Find where the given text appears and provide that cell's center as (X, Y) coordinate. 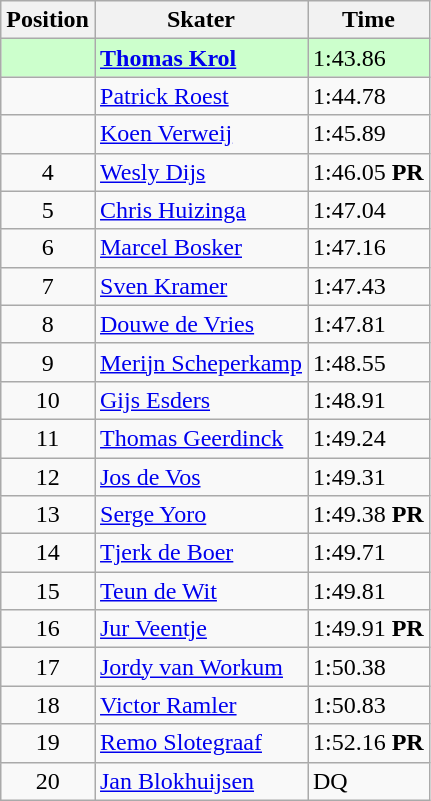
Position (48, 20)
13 (48, 515)
Time (369, 20)
11 (48, 438)
9 (48, 362)
1:52.16 PR (369, 743)
Sven Kramer (200, 286)
Remo Slotegraaf (200, 743)
DQ (369, 781)
5 (48, 210)
18 (48, 705)
16 (48, 629)
1:49.91 PR (369, 629)
10 (48, 400)
Tjerk de Boer (200, 553)
Thomas Krol (200, 58)
20 (48, 781)
1:46.05 PR (369, 172)
Skater (200, 20)
1:45.89 (369, 134)
Gijs Esders (200, 400)
Thomas Geerdinck (200, 438)
Jos de Vos (200, 477)
1:47.81 (369, 324)
Jur Veentje (200, 629)
Koen Verweij (200, 134)
1:47.43 (369, 286)
Teun de Wit (200, 591)
1:49.71 (369, 553)
1:48.91 (369, 400)
1:49.31 (369, 477)
Douwe de Vries (200, 324)
1:47.04 (369, 210)
14 (48, 553)
1:49.24 (369, 438)
Patrick Roest (200, 96)
1:43.86 (369, 58)
Wesly Dijs (200, 172)
Merijn Scheperkamp (200, 362)
1:47.16 (369, 248)
4 (48, 172)
7 (48, 286)
Serge Yoro (200, 515)
1:49.38 PR (369, 515)
Chris Huizinga (200, 210)
1:50.83 (369, 705)
12 (48, 477)
1:50.38 (369, 667)
15 (48, 591)
8 (48, 324)
17 (48, 667)
1:48.55 (369, 362)
1:49.81 (369, 591)
1:44.78 (369, 96)
6 (48, 248)
19 (48, 743)
Jan Blokhuijsen (200, 781)
Marcel Bosker (200, 248)
Victor Ramler (200, 705)
Jordy van Workum (200, 667)
